Pinpoint the cell where the given text exists, returning its (x, y) midpoint coordinate. 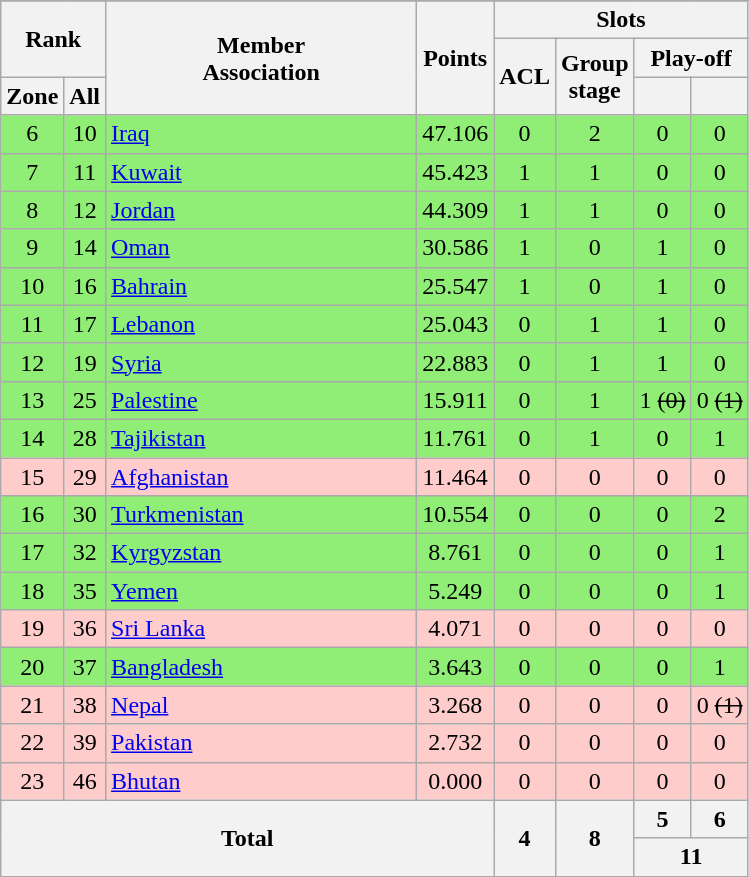
7 (32, 172)
Yemen (262, 591)
Palestine (262, 400)
MemberAssociation (262, 58)
Afghanistan (262, 477)
38 (85, 705)
39 (85, 743)
45.423 (456, 172)
Jordan (262, 210)
32 (85, 553)
1 (0) (662, 400)
13 (32, 400)
28 (85, 438)
35 (85, 591)
3.268 (456, 705)
15 (32, 477)
Iraq (262, 134)
Play-off (691, 58)
10.554 (456, 515)
Oman (262, 248)
5.249 (456, 591)
36 (85, 629)
4.071 (456, 629)
11.761 (456, 438)
15.911 (456, 400)
Kuwait (262, 172)
23 (32, 781)
Pakistan (262, 743)
0.000 (456, 781)
Lebanon (262, 324)
2.732 (456, 743)
Groupstage (594, 77)
Rank (54, 39)
29 (85, 477)
20 (32, 667)
Bangladesh (262, 667)
Syria (262, 362)
44.309 (456, 210)
22.883 (456, 362)
Tajikistan (262, 438)
3.643 (456, 667)
30 (85, 515)
Points (456, 58)
Sri Lanka (262, 629)
37 (85, 667)
ACL (525, 77)
22 (32, 743)
25 (85, 400)
25.043 (456, 324)
46 (85, 781)
Bahrain (262, 286)
47.106 (456, 134)
5 (662, 819)
8.761 (456, 553)
11.464 (456, 477)
18 (32, 591)
Kyrgyzstan (262, 553)
Turkmenistan (262, 515)
Bhutan (262, 781)
25.547 (456, 286)
4 (525, 838)
Slots (621, 20)
30.586 (456, 248)
9 (32, 248)
Nepal (262, 705)
All (85, 96)
Zone (32, 96)
21 (32, 705)
Total (248, 838)
